Detect which cell encompasses the target text, then output its [x, y] center coordinate. 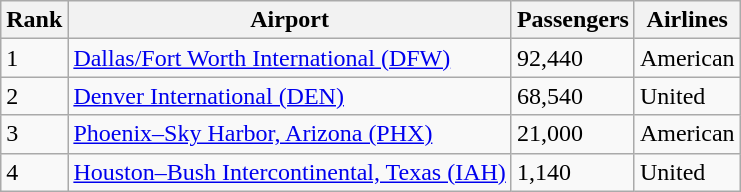
Airlines [687, 20]
3 [34, 134]
Denver International (DEN) [290, 96]
Airport [290, 20]
2 [34, 96]
68,540 [572, 96]
21,000 [572, 134]
Houston–Bush Intercontinental, Texas (IAH) [290, 172]
Rank [34, 20]
Phoenix–Sky Harbor, Arizona (PHX) [290, 134]
4 [34, 172]
1 [34, 58]
Dallas/Fort Worth International (DFW) [290, 58]
1,140 [572, 172]
Passengers [572, 20]
92,440 [572, 58]
